Detect which cell encompasses the target text, then output its (X, Y) center coordinate. 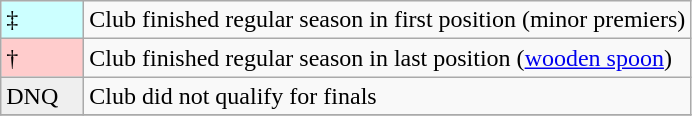
DNQ (42, 96)
† (42, 58)
Club finished regular season in last position (wooden spoon) (388, 58)
‡ (42, 20)
Club did not qualify for finals (388, 96)
Club finished regular season in first position (minor premiers) (388, 20)
